Detect which cell encompasses the target text, then output its (x, y) center coordinate. 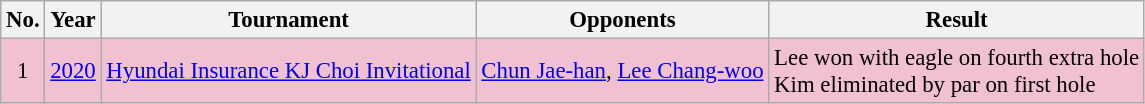
Lee won with eagle on fourth extra holeKim eliminated by par on first hole (957, 72)
Year (73, 20)
Result (957, 20)
Hyundai Insurance KJ Choi Invitational (288, 72)
Chun Jae-han, Lee Chang-woo (622, 72)
No. (23, 20)
2020 (73, 72)
Tournament (288, 20)
1 (23, 72)
Opponents (622, 20)
